Scan for the cell matching the given text and deliver its (X, Y) coordinate at center. 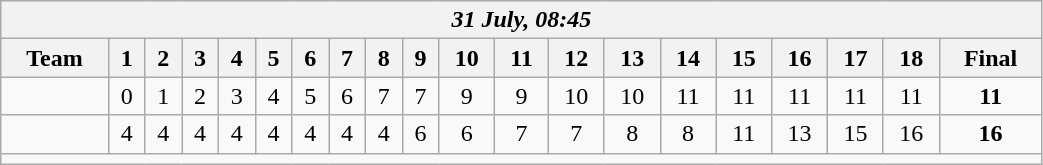
31 July, 08:45 (522, 20)
Final (990, 58)
Team (55, 58)
17 (856, 58)
12 (576, 58)
0 (126, 96)
18 (911, 58)
14 (688, 58)
